Find where the given text appears and provide that cell's center as [X, Y] coordinate. 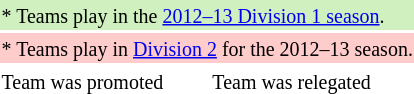
* Teams play in the 2012–13 Division 1 season. [207, 15]
* Teams play in Division 2 for the 2012–13 season. [207, 48]
